From the cell containing the given text, extract its center point as [x, y] coordinate. 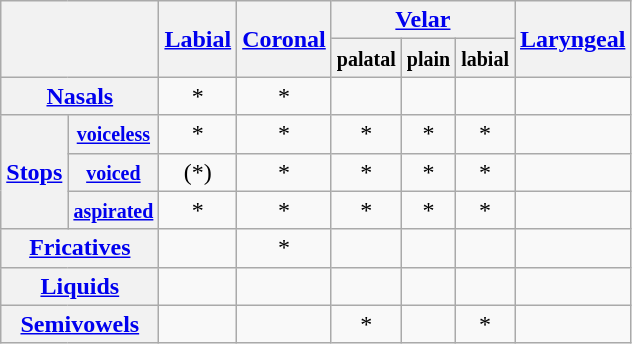
Coronal [284, 39]
(*) [198, 172]
voiced [114, 172]
Liquids [80, 286]
Stops [34, 172]
Fricatives [80, 248]
aspirated [114, 210]
Velar [422, 20]
Nasals [80, 96]
voiceless [114, 134]
Semivowels [80, 324]
labial [486, 58]
plain [428, 58]
palatal [366, 58]
Laryngeal [573, 39]
Labial [198, 39]
